Extract the (X, Y) coordinate from the center of the cell holding the provided text.  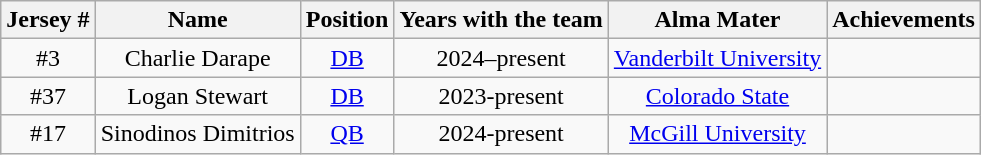
McGill University (717, 134)
Jersey # (48, 20)
Charlie Darape (198, 58)
#17 (48, 134)
Name (198, 20)
Years with the team (501, 20)
2024–present (501, 58)
2023-present (501, 96)
Achievements (904, 20)
Colorado State (717, 96)
#37 (48, 96)
Alma Mater (717, 20)
QB (347, 134)
2024-present (501, 134)
Position (347, 20)
Logan Stewart (198, 96)
Sinodinos Dimitrios (198, 134)
#3 (48, 58)
Vanderbilt University (717, 58)
